Return [x, y] of the center of cell containing provided text 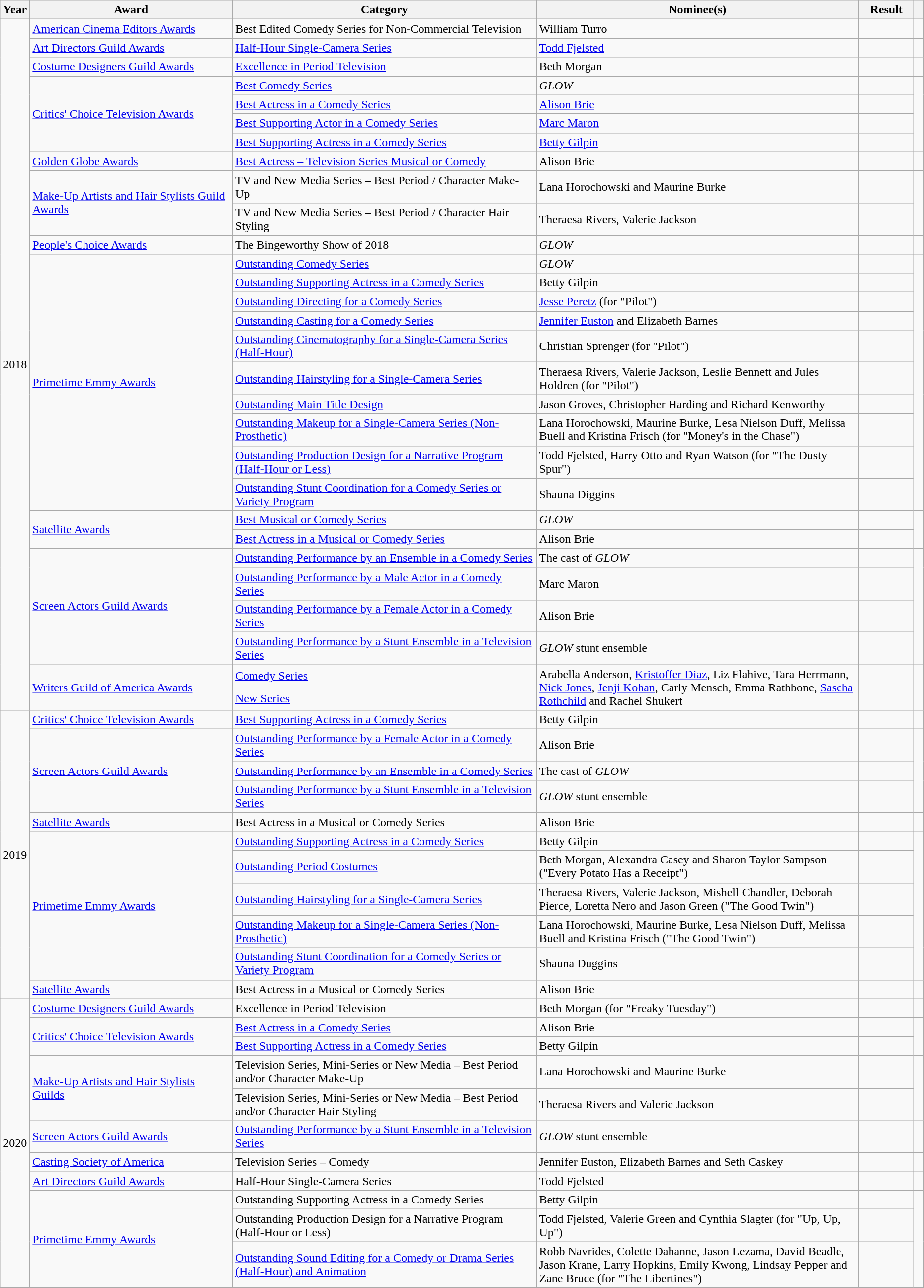
Shauna Diggins [697, 494]
Best Edited Comedy Series for Non-Commercial Television [384, 29]
Outstanding Performance by a Male Actor in a Comedy Series [384, 584]
Best Actress – Television Series Musical or Comedy [384, 161]
Television Series, Mini-Series or New Media – Best Period and/or Character Make-Up [384, 1072]
Television Series – Comedy [384, 1162]
Todd Fjelsted, Valerie Green and Cynthia Slagter (for "Up, Up, Up") [697, 1226]
Todd Fjelsted, Harry Otto and Ryan Watson (for "The Dusty Spur") [697, 462]
Best Musical or Comedy Series [384, 520]
TV and New Media Series – Best Period / Character Make-Up [384, 187]
Television Series, Mini-Series or New Media – Best Period and/or Character Hair Styling [384, 1104]
Casting Society of America [131, 1162]
Christian Sprenger (for "Pilot") [697, 346]
Comedy Series [384, 676]
Jason Groves, Christopher Harding and Richard Kenworthy [697, 404]
Theraesa Rivers, Valerie Jackson, Mishell Chandler, Deborah Pierce, Loretta Nero and Jason Green ("The Good Twin") [697, 899]
Beth Morgan, Alexandra Casey and Sharon Taylor Sampson ("Every Potato Has a Receipt") [697, 867]
2019 [15, 855]
Beth Morgan (for "Freaky Tuesday") [697, 1008]
2018 [15, 365]
Outstanding Casting for a Comedy Series [384, 321]
2020 [15, 1143]
Make-Up Artists and Hair Stylists Guilds [131, 1088]
Jennifer Euston and Elizabeth Barnes [697, 321]
Best Comedy Series [384, 86]
Outstanding Main Title Design [384, 404]
Year [15, 10]
American Cinema Editors Awards [131, 29]
Lana Horochowski, Maurine Burke, Lesa Nielson Duff, Melissa Buell and Kristina Frisch ("The Good Twin") [697, 932]
TV and New Media Series – Best Period / Character Hair Styling [384, 219]
The Bingeworthy Show of 2018 [384, 245]
William Turro [697, 29]
Award [131, 10]
Best Supporting Actor in a Comedy Series [384, 123]
Result [886, 10]
Theraesa Rivers and Valerie Jackson [697, 1104]
Golden Globe Awards [131, 161]
Writers Guild of America Awards [131, 687]
New Series [384, 699]
Beth Morgan [697, 67]
Shauna Duggins [697, 963]
Jennifer Euston, Elizabeth Barnes and Seth Caskey [697, 1162]
Make-Up Artists and Hair Stylists Guild Awards [131, 203]
Nominee(s) [697, 10]
Outstanding Comedy Series [384, 264]
Theraesa Rivers, Valerie Jackson, Leslie Bennett and Jules Holdren (for "Pilot") [697, 379]
Lana Horochowski, Maurine Burke, Lesa Nielson Duff, Melissa Buell and Kristina Frisch (for "Money's in the Chase") [697, 429]
Outstanding Directing for a Comedy Series [384, 302]
Outstanding Period Costumes [384, 867]
Outstanding Sound Editing for a Comedy or Drama Series (Half-Hour) and Animation [384, 1265]
People's Choice Awards [131, 245]
Theraesa Rivers, Valerie Jackson [697, 219]
Category [384, 10]
Jesse Peretz (for "Pilot") [697, 302]
Outstanding Cinematography for a Single-Camera Series (Half-Hour) [384, 346]
